Determine the [x, y] coordinate at the center of the cell enclosing the given text.  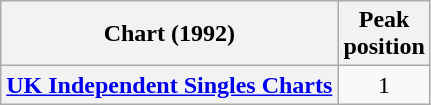
Chart (1992) [170, 34]
Peakposition [384, 34]
1 [384, 85]
UK Independent Singles Charts [170, 85]
